Scan for the cell matching the given text and deliver its [x, y] coordinate at center. 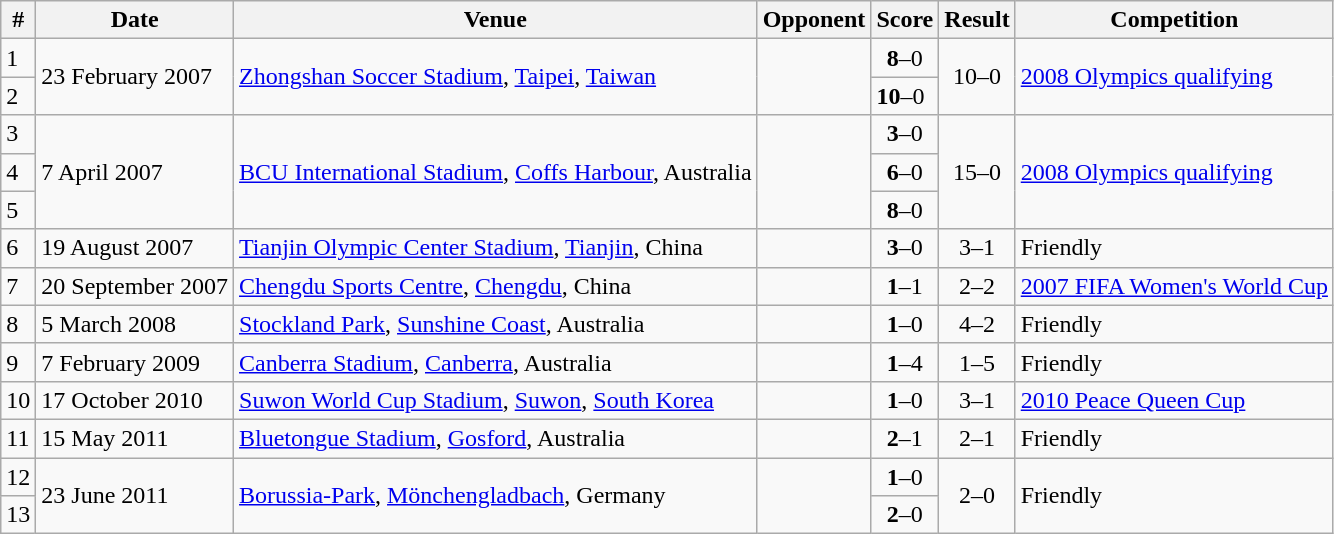
1–4 [905, 362]
1 [18, 58]
1–5 [977, 362]
Stockland Park, Sunshine Coast, Australia [496, 324]
11 [18, 438]
15–0 [977, 172]
20 September 2007 [135, 286]
Opponent [814, 20]
Tianjin Olympic Center Stadium, Tianjin, China [496, 248]
Date [135, 20]
7 [18, 286]
Venue [496, 20]
1–1 [905, 286]
Zhongshan Soccer Stadium, Taipei, Taiwan [496, 77]
9 [18, 362]
6–0 [905, 172]
5 [18, 210]
2–2 [977, 286]
Borussia-Park, Mönchengladbach, Germany [496, 496]
Suwon World Cup Stadium, Suwon, South Korea [496, 400]
12 [18, 477]
Result [977, 20]
3 [18, 134]
Chengdu Sports Centre, Chengdu, China [496, 286]
6 [18, 248]
13 [18, 515]
Canberra Stadium, Canberra, Australia [496, 362]
2010 Peace Queen Cup [1174, 400]
2 [18, 96]
19 August 2007 [135, 248]
15 May 2011 [135, 438]
10 [18, 400]
8 [18, 324]
7 April 2007 [135, 172]
# [18, 20]
2007 FIFA Women's World Cup [1174, 286]
23 June 2011 [135, 496]
Bluetongue Stadium, Gosford, Australia [496, 438]
4 [18, 172]
Score [905, 20]
5 March 2008 [135, 324]
23 February 2007 [135, 77]
4–2 [977, 324]
Competition [1174, 20]
BCU International Stadium, Coffs Harbour, Australia [496, 172]
7 February 2009 [135, 362]
17 October 2010 [135, 400]
